Find where the given text appears and provide that cell's center as [x, y] coordinate. 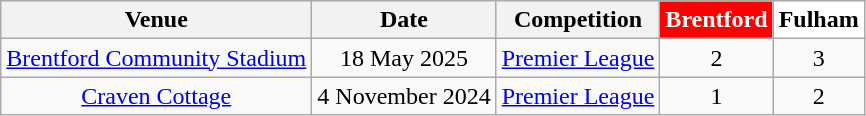
Venue [156, 20]
Craven Cottage [156, 96]
Fulham [818, 20]
Brentford [716, 20]
Competition [578, 20]
Brentford Community Stadium [156, 58]
Date [404, 20]
3 [818, 58]
18 May 2025 [404, 58]
1 [716, 96]
4 November 2024 [404, 96]
